Identify which cell holds the provided text, then report its (X, Y) central coordinate. 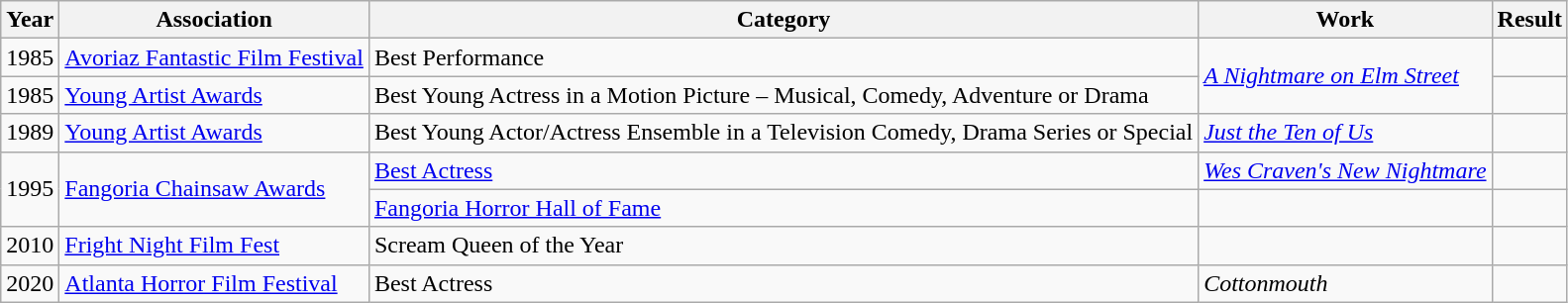
Avoriaz Fantastic Film Festival (214, 57)
Scream Queen of the Year (783, 246)
2020 (30, 283)
Association (214, 20)
1995 (30, 189)
Fangoria Chainsaw Awards (214, 189)
Cottonmouth (1345, 283)
Best Young Actor/Actress Ensemble in a Television Comedy, Drama Series or Special (783, 133)
Best Performance (783, 57)
Wes Craven's New Nightmare (1345, 170)
Work (1345, 20)
Best Young Actress in a Motion Picture – Musical, Comedy, Adventure or Drama (783, 95)
Just the Ten of Us (1345, 133)
2010 (30, 246)
Atlanta Horror Film Festival (214, 283)
Fangoria Horror Hall of Fame (783, 208)
Year (30, 20)
1989 (30, 133)
Category (783, 20)
Fright Night Film Fest (214, 246)
A Nightmare on Elm Street (1345, 76)
Result (1529, 20)
